From the cell containing the given text, extract its center point as (X, Y) coordinate. 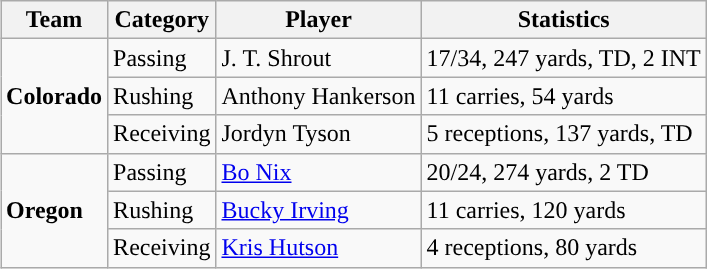
Bo Nix (318, 172)
Team (54, 20)
Category (162, 20)
Jordyn Tyson (318, 134)
Bucky Irving (318, 210)
Anthony Hankerson (318, 96)
Oregon (54, 210)
Colorado (54, 96)
J. T. Shrout (318, 58)
4 receptions, 80 yards (564, 248)
11 carries, 54 yards (564, 96)
5 receptions, 137 yards, TD (564, 134)
Kris Hutson (318, 248)
Statistics (564, 20)
20/24, 274 yards, 2 TD (564, 172)
Player (318, 20)
11 carries, 120 yards (564, 210)
17/34, 247 yards, TD, 2 INT (564, 58)
